Return the [x, y] coordinate for the center point of the cell that contains the specified text.  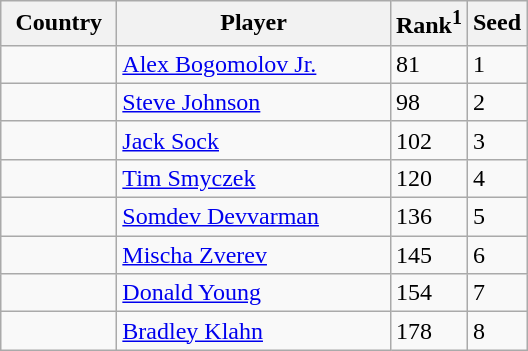
Alex Bogomolov Jr. [254, 64]
98 [428, 102]
Jack Sock [254, 140]
Seed [496, 24]
102 [428, 140]
Rank1 [428, 24]
81 [428, 64]
7 [496, 293]
3 [496, 140]
8 [496, 331]
145 [428, 255]
1 [496, 64]
154 [428, 293]
Mischa Zverev [254, 255]
5 [496, 217]
Steve Johnson [254, 102]
136 [428, 217]
Country [59, 24]
Bradley Klahn [254, 331]
6 [496, 255]
Somdev Devvarman [254, 217]
4 [496, 178]
Player [254, 24]
Donald Young [254, 293]
2 [496, 102]
Tim Smyczek [254, 178]
120 [428, 178]
178 [428, 331]
